Scan for the cell matching the given text and deliver its (X, Y) coordinate at center. 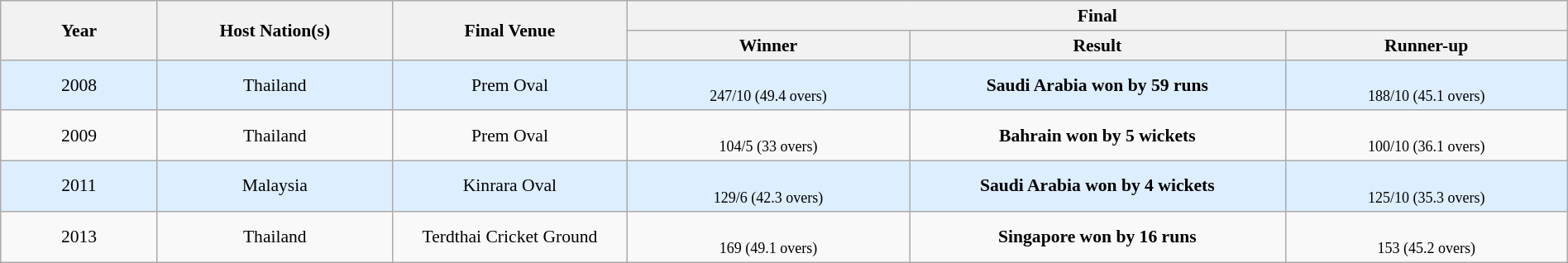
169 (49.1 overs) (769, 237)
Winner (769, 45)
Runner-up (1426, 45)
129/6 (42.3 overs) (769, 187)
Terdthai Cricket Ground (509, 237)
188/10 (45.1 overs) (1426, 84)
Final (1098, 16)
Host Nation(s) (275, 30)
Result (1098, 45)
100/10 (36.1 overs) (1426, 136)
Kinrara Oval (509, 187)
Saudi Arabia won by 59 runs (1098, 84)
Bahrain won by 5 wickets (1098, 136)
153 (45.2 overs) (1426, 237)
Year (79, 30)
Malaysia (275, 187)
Singapore won by 16 runs (1098, 237)
Final Venue (509, 30)
2009 (79, 136)
Saudi Arabia won by 4 wickets (1098, 187)
104/5 (33 overs) (769, 136)
2008 (79, 84)
2011 (79, 187)
247/10 (49.4 overs) (769, 84)
2013 (79, 237)
125/10 (35.3 overs) (1426, 187)
